Detect which cell encompasses the target text, then output its (x, y) center coordinate. 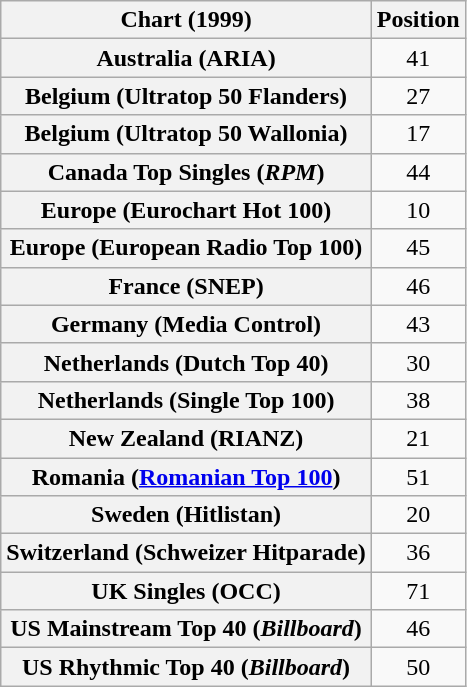
20 (418, 515)
Sweden (Hitlistan) (186, 515)
27 (418, 96)
US Rhythmic Top 40 (Billboard) (186, 667)
Belgium (Ultratop 50 Wallonia) (186, 134)
Europe (European Radio Top 100) (186, 248)
51 (418, 477)
Netherlands (Dutch Top 40) (186, 362)
45 (418, 248)
41 (418, 58)
44 (418, 172)
10 (418, 210)
Position (418, 20)
Belgium (Ultratop 50 Flanders) (186, 96)
France (SNEP) (186, 286)
Romania (Romanian Top 100) (186, 477)
38 (418, 400)
71 (418, 591)
21 (418, 438)
Australia (ARIA) (186, 58)
Netherlands (Single Top 100) (186, 400)
Europe (Eurochart Hot 100) (186, 210)
36 (418, 553)
50 (418, 667)
Chart (1999) (186, 20)
17 (418, 134)
Canada Top Singles (RPM) (186, 172)
New Zealand (RIANZ) (186, 438)
43 (418, 324)
Germany (Media Control) (186, 324)
30 (418, 362)
US Mainstream Top 40 (Billboard) (186, 629)
UK Singles (OCC) (186, 591)
Switzerland (Schweizer Hitparade) (186, 553)
